Scan for the cell matching the given text and deliver its [x, y] coordinate at center. 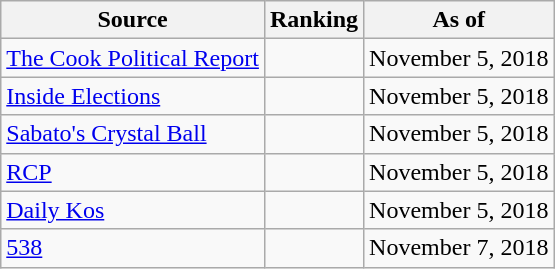
Inside Elections [133, 96]
Daily Kos [133, 210]
Ranking [314, 20]
The Cook Political Report [133, 58]
RCP [133, 172]
As of [459, 20]
Sabato's Crystal Ball [133, 134]
538 [133, 248]
Source [133, 20]
November 7, 2018 [459, 248]
